Scan for the cell matching the given text and deliver its (X, Y) coordinate at center. 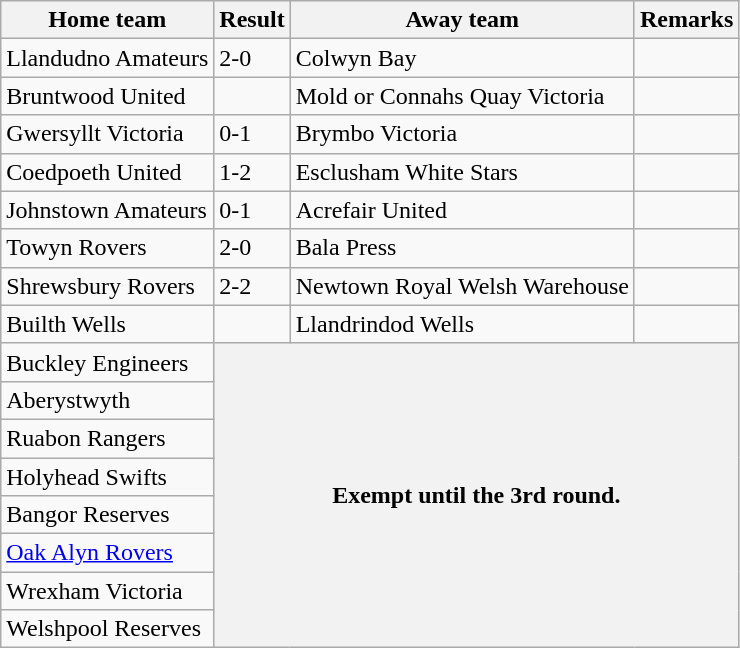
Coedpoeth United (108, 172)
Bala Press (462, 248)
Wrexham Victoria (108, 591)
Gwersyllt Victoria (108, 134)
Aberystwyth (108, 400)
2-2 (252, 286)
Colwyn Bay (462, 58)
Result (252, 20)
1-2 (252, 172)
Johnstown Amateurs (108, 210)
Esclusham White Stars (462, 172)
Bangor Reserves (108, 515)
Home team (108, 20)
Holyhead Swifts (108, 477)
Brymbo Victoria (462, 134)
Away team (462, 20)
Llandudno Amateurs (108, 58)
Welshpool Reserves (108, 629)
Exempt until the 3rd round. (476, 495)
Builth Wells (108, 324)
Towyn Rovers (108, 248)
Bruntwood United (108, 96)
Shrewsbury Rovers (108, 286)
Remarks (686, 20)
Newtown Royal Welsh Warehouse (462, 286)
Llandrindod Wells (462, 324)
Acrefair United (462, 210)
Mold or Connahs Quay Victoria (462, 96)
Buckley Engineers (108, 362)
Oak Alyn Rovers (108, 553)
Ruabon Rangers (108, 438)
